Return the (x, y) coordinate for the center point of the cell that contains the specified text.  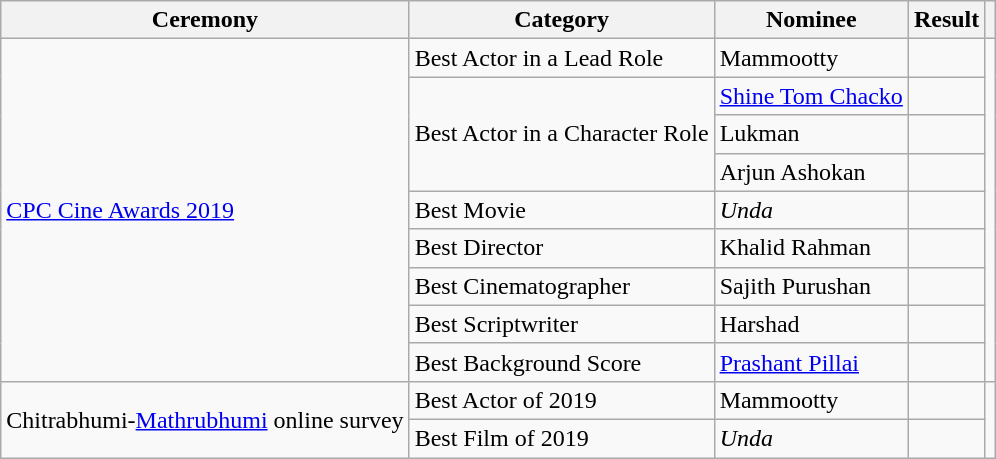
Lukman (811, 134)
Category (562, 20)
Nominee (811, 20)
Arjun Ashokan (811, 172)
Best Actor in a Lead Role (562, 58)
Best Actor of 2019 (562, 400)
Best Movie (562, 210)
Best Background Score (562, 362)
Best Scriptwriter (562, 324)
Chitrabhumi-Mathrubhumi online survey (205, 419)
Prashant Pillai (811, 362)
Best Cinematographer (562, 286)
Best Actor in a Character Role (562, 134)
CPC Cine Awards 2019 (205, 210)
Harshad (811, 324)
Ceremony (205, 20)
Shine Tom Chacko (811, 96)
Result (946, 20)
Best Film of 2019 (562, 438)
Sajith Purushan (811, 286)
Best Director (562, 248)
Khalid Rahman (811, 248)
